Capture the cell that displays the provided text and extract its (X, Y) central coordinate. 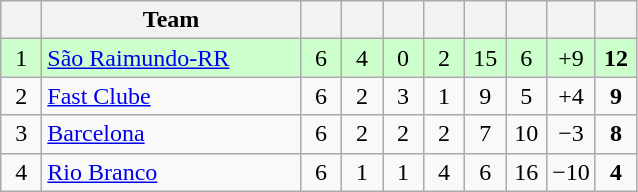
8 (616, 134)
Barcelona (172, 134)
7 (486, 134)
12 (616, 58)
15 (486, 58)
10 (526, 134)
São Raimundo-RR (172, 58)
+4 (572, 96)
0 (402, 58)
−3 (572, 134)
−10 (572, 172)
Team (172, 20)
Fast Clube (172, 96)
16 (526, 172)
5 (526, 96)
+9 (572, 58)
Rio Branco (172, 172)
